Return [X, Y] of the center of cell containing provided text 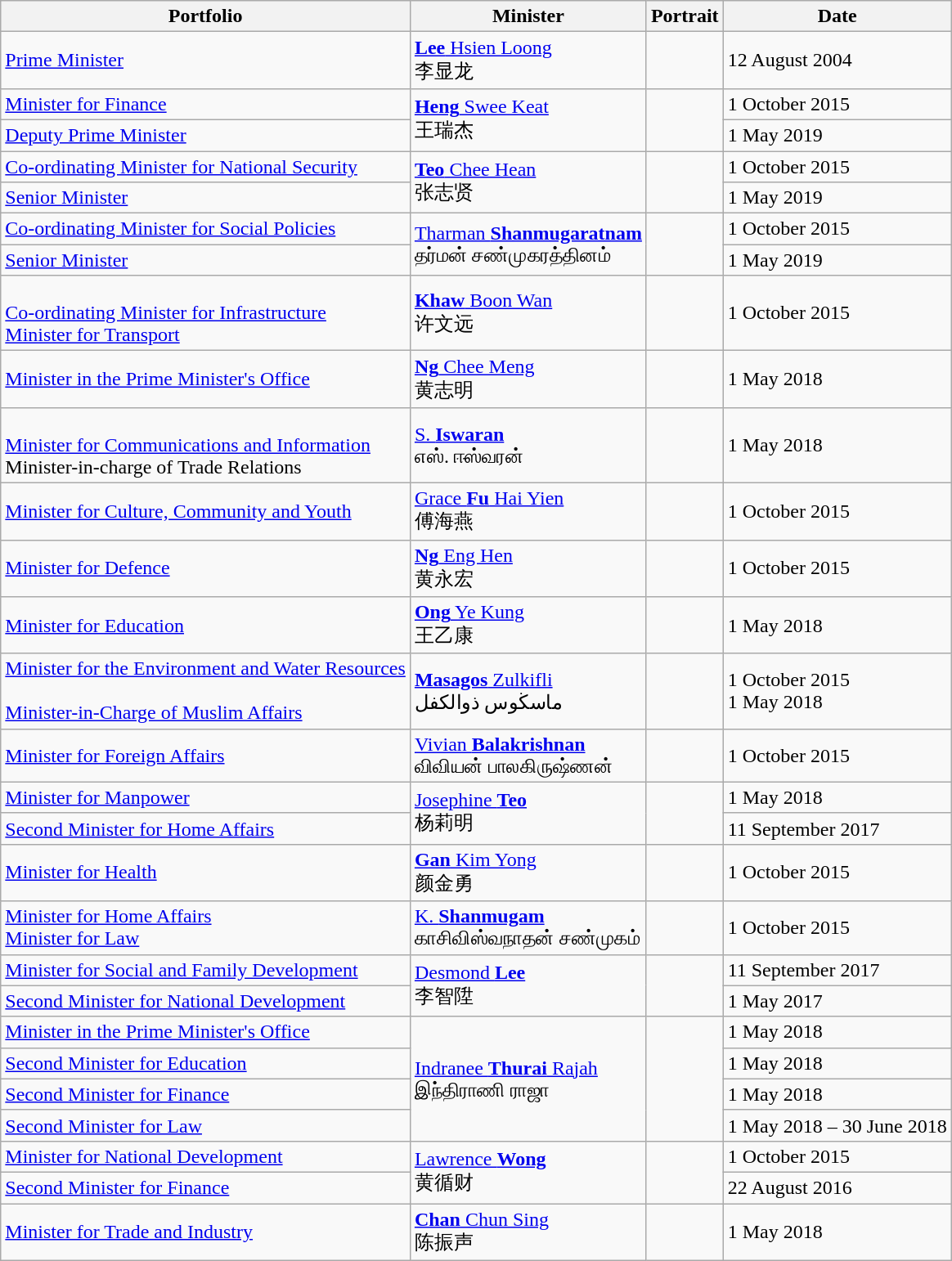
Minister for Health [206, 873]
Portfolio [206, 16]
Minister for Defence [206, 568]
Minister for Education [206, 626]
22 August 2016 [837, 1187]
Second Minister for Law [206, 1125]
Minister for Manpower [206, 797]
Minister for Social and Family Development [206, 970]
Minister for Finance [206, 104]
Prime Minister [206, 61]
Ong Ye Kung 王乙康 [528, 626]
Co-ordinating Minister for National Security [206, 166]
Portrait [685, 16]
S. Iswaranஎஸ். ஈஸ்வரன் [528, 445]
Grace Fu Hai Yien傅海燕 [528, 511]
Second Minister for Education [206, 1063]
Minister for the Environment and Water ResourcesMinister-in-Charge of Muslim Affairs [206, 691]
Minister for Foreign Affairs [206, 756]
Desmond Lee 李智陞 [528, 985]
Khaw Boon Wan 许文远 [528, 313]
Minister for Home AffairsMinister for Law [206, 927]
Minister for Communications and InformationMinister-in-charge of Trade Relations [206, 445]
Ng Chee Meng 黄志明 [528, 379]
Co-ordinating Minister for Social Policies [206, 229]
Josephine Teo杨莉明 [528, 813]
1 October 20151 May 2018 [837, 691]
Indranee Thurai Rajahஇந்திராணி ராஜா [528, 1079]
12 August 2004 [837, 61]
Ng Eng Hen 黄永宏 [528, 568]
Lee Hsien Loong 李显龙 [528, 61]
Vivian Balakrishnanவிவியன் பாலகிருஷ்ணன் [528, 756]
Minister for Culture, Community and Youth [206, 511]
Tharman Shanmugaratnam தர்மன் சண்முகரத்தினம் [528, 245]
Masagos Zulkifli ماسڬوس ذوالكفل [528, 691]
Date [837, 16]
Gan Kim Yong 颜金勇 [528, 873]
Co-ordinating Minister for Infrastructure Minister for Transport [206, 313]
K. Shanmugamகாசிவிஸ்வநாதன் சண்முகம் [528, 927]
1 May 2018 – 30 June 2018 [837, 1125]
Second Minister for National Development [206, 1001]
Second Minister for Home Affairs [206, 828]
Heng Swee Keat 王瑞杰 [528, 119]
Lawrence Wong黄循财 [528, 1172]
1 May 2017 [837, 1001]
Deputy Prime Minister [206, 135]
Minister [528, 16]
Minister for National Development [206, 1156]
Chan Chun Sing 陈振声 [528, 1232]
Teo Chee Hean 张志贤 [528, 182]
Minister for Trade and Industry [206, 1232]
